Output the (x, y) coordinate of the center of the cell containing the given text.  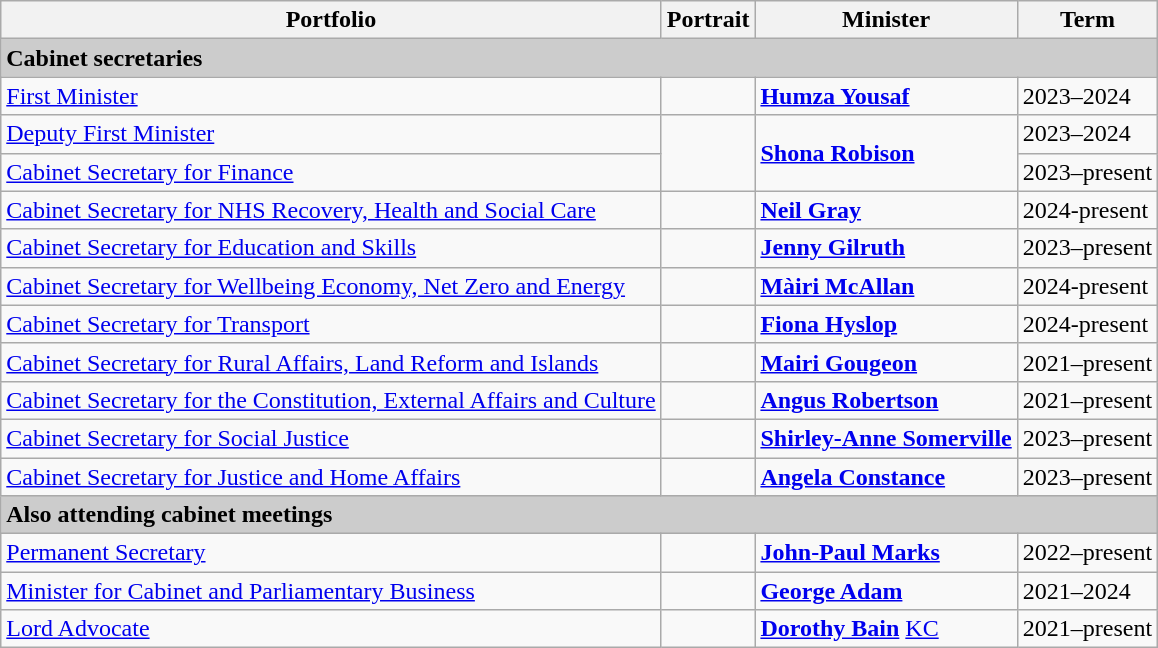
Minister (886, 20)
Dorothy Bain KC (886, 629)
Màiri McAllan (886, 286)
2022–present (1087, 553)
Term (1087, 20)
Shona Robison (886, 153)
Also attending cabinet meetings (580, 515)
Minister for Cabinet and Parliamentary Business (331, 591)
Jenny Gilruth (886, 248)
Permanent Secretary (331, 553)
Cabinet Secretary for Transport (331, 324)
Cabinet Secretary for Justice and Home Affairs (331, 477)
Cabinet Secretary for Rural Affairs, Land Reform and Islands (331, 362)
Cabinet Secretary for NHS Recovery, Health and Social Care (331, 210)
Neil Gray (886, 210)
Angus Robertson (886, 400)
Cabinet Secretary for Finance (331, 172)
2021–2024 (1087, 591)
Cabinet Secretary for Social Justice (331, 438)
Fiona Hyslop (886, 324)
Angela Constance (886, 477)
Deputy First Minister (331, 134)
First Minister (331, 96)
Portrait (708, 20)
Cabinet Secretary for the Constitution, External Affairs and Culture (331, 400)
Cabinet Secretary for Education and Skills (331, 248)
Mairi Gougeon (886, 362)
Lord Advocate (331, 629)
Portfolio (331, 20)
John-Paul Marks (886, 553)
Humza Yousaf (886, 96)
Shirley-Anne Somerville (886, 438)
George Adam (886, 591)
Cabinet secretaries (580, 58)
Cabinet Secretary for Wellbeing Economy, Net Zero and Energy (331, 286)
